Output the (x, y) coordinate of the center of the cell containing the given text.  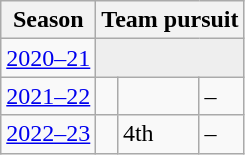
Team pursuit (170, 20)
Season (48, 20)
2021–22 (48, 96)
2022–23 (48, 134)
2020–21 (48, 58)
4th (158, 134)
